Return (x, y) of the center of cell containing provided text 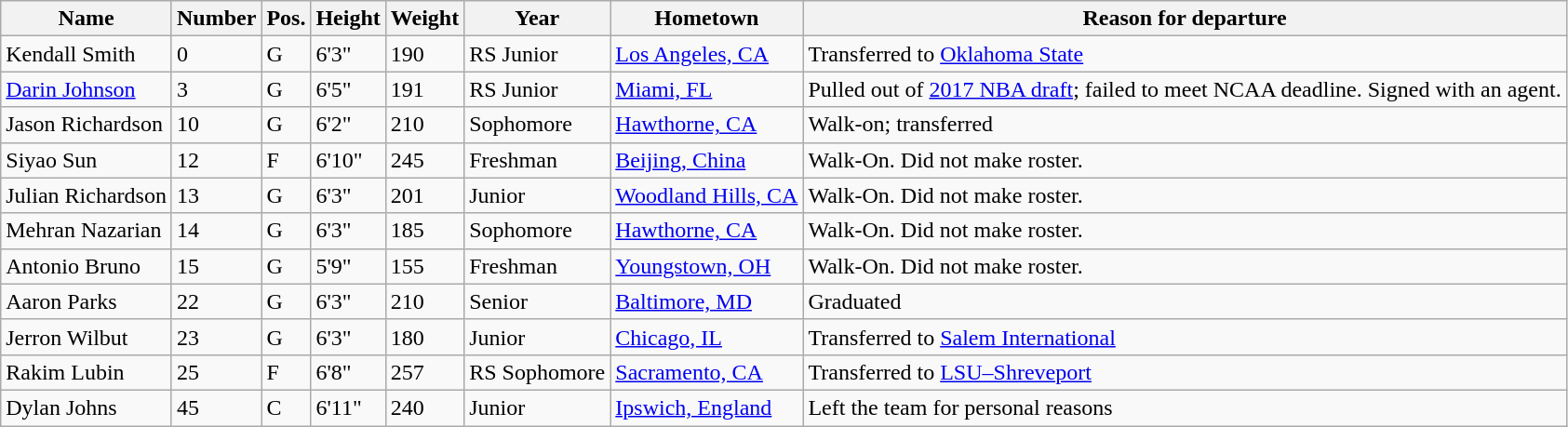
Transferred to LSU–Shreveport (1185, 372)
6'5" (348, 89)
191 (424, 89)
Woodland Hills, CA (707, 195)
Siyao Sun (87, 160)
Antonio Bruno (87, 266)
257 (424, 372)
RS Sophomore (538, 372)
Jerron Wilbut (87, 337)
Transferred to Salem International (1185, 337)
Miami, FL (707, 89)
Youngstown, OH (707, 266)
Hometown (707, 19)
6'8" (348, 372)
Number (216, 19)
Baltimore, MD (707, 301)
5'9" (348, 266)
Dylan Johns (87, 407)
155 (424, 266)
6'11" (348, 407)
Walk-on; transferred (1185, 125)
10 (216, 125)
Reason for departure (1185, 19)
Ipswich, England (707, 407)
Kendall Smith (87, 54)
Jason Richardson (87, 125)
0 (216, 54)
Senior (538, 301)
Rakim Lubin (87, 372)
Pulled out of 2017 NBA draft; failed to meet NCAA deadline. Signed with an agent. (1185, 89)
Height (348, 19)
Los Angeles, CA (707, 54)
Transferred to Oklahoma State (1185, 54)
Aaron Parks (87, 301)
6'2" (348, 125)
180 (424, 337)
185 (424, 231)
15 (216, 266)
C (287, 407)
25 (216, 372)
Darin Johnson (87, 89)
3 (216, 89)
Weight (424, 19)
6'10" (348, 160)
Year (538, 19)
Mehran Nazarian (87, 231)
12 (216, 160)
14 (216, 231)
240 (424, 407)
Pos. (287, 19)
22 (216, 301)
245 (424, 160)
Beijing, China (707, 160)
45 (216, 407)
Name (87, 19)
Sacramento, CA (707, 372)
Left the team for personal reasons (1185, 407)
23 (216, 337)
Graduated (1185, 301)
13 (216, 195)
201 (424, 195)
Julian Richardson (87, 195)
Chicago, IL (707, 337)
190 (424, 54)
